Capture the cell that displays the provided text and extract its [x, y] central coordinate. 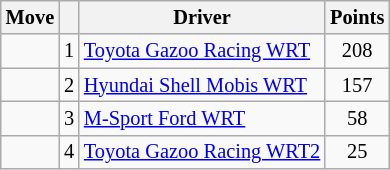
25 [357, 152]
58 [357, 118]
1 [69, 51]
M-Sport Ford WRT [202, 118]
Points [357, 17]
3 [69, 118]
Toyota Gazoo Racing WRT2 [202, 152]
157 [357, 85]
208 [357, 51]
4 [69, 152]
Toyota Gazoo Racing WRT [202, 51]
Move [30, 17]
Hyundai Shell Mobis WRT [202, 85]
Driver [202, 17]
2 [69, 85]
